Return the [x, y] coordinate for the center point of the cell that contains the specified text.  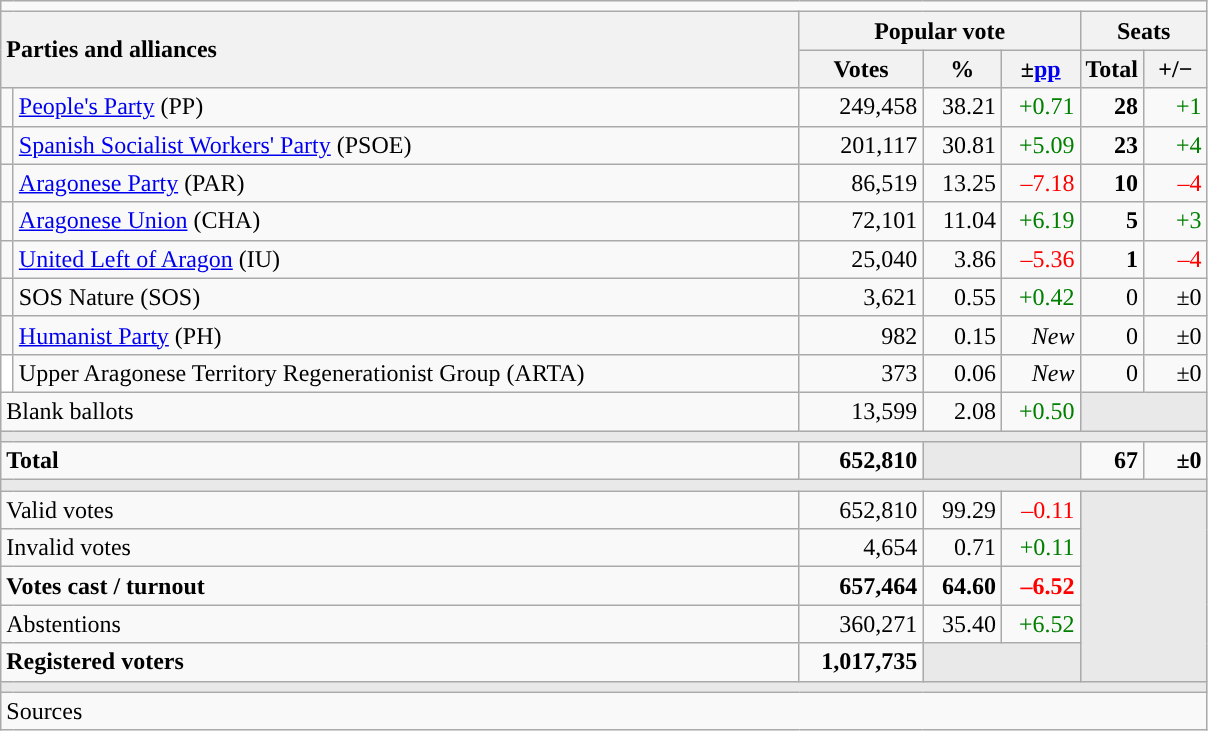
201,117 [861, 145]
Humanist Party (PH) [406, 335]
–5.36 [1040, 259]
Abstentions [400, 624]
+3 [1176, 221]
–6.52 [1040, 586]
72,101 [861, 221]
–0.11 [1040, 510]
4,654 [861, 548]
+0.71 [1040, 107]
Parties and alliances [400, 50]
30.81 [962, 145]
982 [861, 335]
+6.52 [1040, 624]
35.40 [962, 624]
+4 [1176, 145]
2.08 [962, 411]
373 [861, 373]
People's Party (PP) [406, 107]
5 [1112, 221]
99.29 [962, 510]
0.71 [962, 548]
249,458 [861, 107]
+1 [1176, 107]
+/− [1176, 69]
0.06 [962, 373]
±pp [1040, 69]
+0.11 [1040, 548]
+0.42 [1040, 297]
28 [1112, 107]
38.21 [962, 107]
64.60 [962, 586]
3.86 [962, 259]
67 [1112, 461]
% [962, 69]
23 [1112, 145]
13.25 [962, 183]
3,621 [861, 297]
Votes [861, 69]
Blank ballots [400, 411]
Seats [1144, 31]
–7.18 [1040, 183]
360,271 [861, 624]
+6.19 [1040, 221]
SOS Nature (SOS) [406, 297]
10 [1112, 183]
United Left of Aragon (IU) [406, 259]
Valid votes [400, 510]
Spanish Socialist Workers' Party (PSOE) [406, 145]
0.55 [962, 297]
Registered voters [400, 662]
Votes cast / turnout [400, 586]
25,040 [861, 259]
Sources [604, 711]
657,464 [861, 586]
1 [1112, 259]
+0.50 [1040, 411]
Aragonese Union (CHA) [406, 221]
+5.09 [1040, 145]
Upper Aragonese Territory Regenerationist Group (ARTA) [406, 373]
13,599 [861, 411]
Aragonese Party (PAR) [406, 183]
Invalid votes [400, 548]
Popular vote [940, 31]
11.04 [962, 221]
1,017,735 [861, 662]
0.15 [962, 335]
86,519 [861, 183]
